Return (x, y) of the center of cell containing provided text 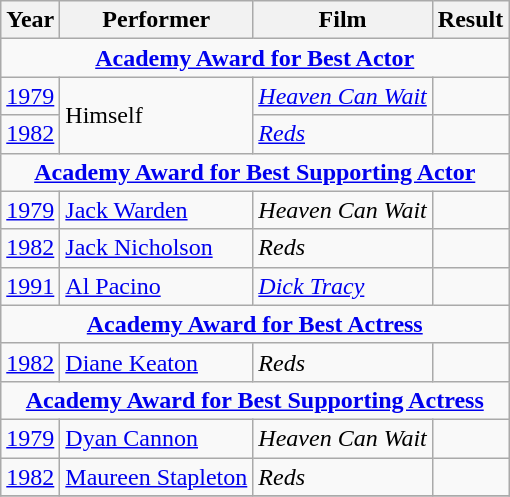
Himself (156, 115)
Academy Award for Best Actress (255, 324)
Result (470, 20)
Academy Award for Best Supporting Actor (255, 172)
Film (342, 20)
Diane Keaton (156, 362)
Academy Award for Best Actor (255, 58)
Dick Tracy (342, 286)
Maureen Stapleton (156, 477)
1991 (30, 286)
Dyan Cannon (156, 438)
Jack Nicholson (156, 248)
Jack Warden (156, 210)
Al Pacino (156, 286)
Performer (156, 20)
Academy Award for Best Supporting Actress (255, 400)
Year (30, 20)
